Scan for the cell matching the given text and deliver its (X, Y) coordinate at center. 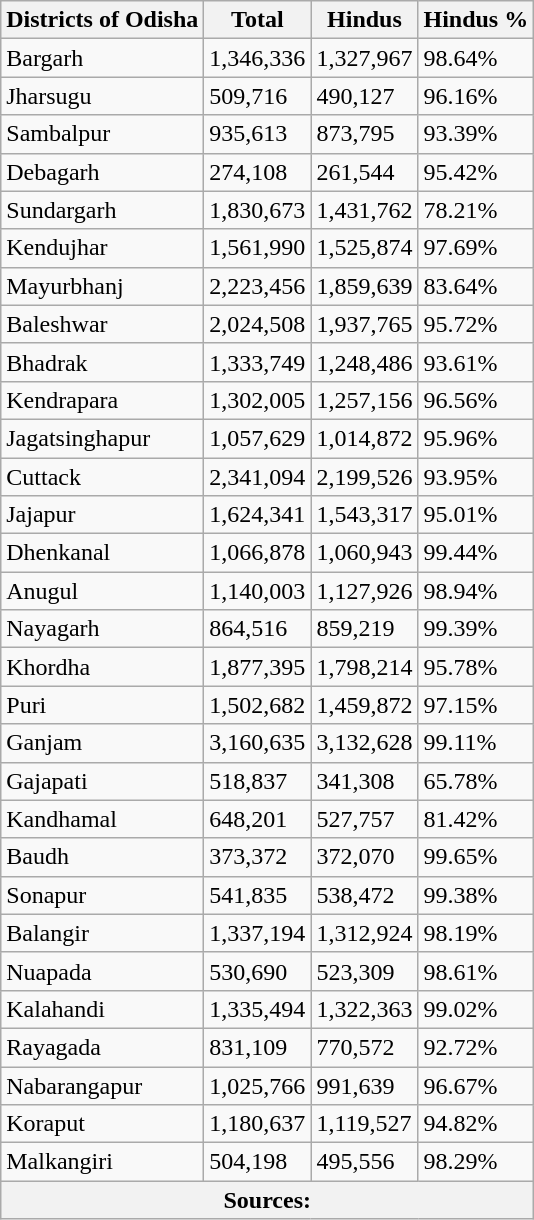
1,322,363 (364, 1009)
1,025,766 (258, 1085)
Jagatsinghapur (102, 438)
98.94% (476, 591)
94.82% (476, 1124)
65.78% (476, 781)
495,556 (364, 1162)
341,308 (364, 781)
504,198 (258, 1162)
78.21% (476, 210)
1,060,943 (364, 553)
935,613 (258, 134)
98.29% (476, 1162)
490,127 (364, 96)
96.16% (476, 96)
Hindus % (476, 20)
1,561,990 (258, 248)
Districts of Odisha (102, 20)
93.61% (476, 362)
96.56% (476, 400)
1,327,967 (364, 58)
2,024,508 (258, 324)
99.02% (476, 1009)
Baleshwar (102, 324)
2,341,094 (258, 477)
Sundargarh (102, 210)
1,346,336 (258, 58)
97.15% (476, 705)
Sambalpur (102, 134)
Anugul (102, 591)
523,309 (364, 971)
93.95% (476, 477)
Total (258, 20)
770,572 (364, 1047)
98.19% (476, 933)
98.64% (476, 58)
3,132,628 (364, 743)
2,223,456 (258, 286)
Sources: (268, 1200)
Jharsugu (102, 96)
530,690 (258, 971)
373,372 (258, 857)
95.42% (476, 172)
1,257,156 (364, 400)
274,108 (258, 172)
1,830,673 (258, 210)
95.01% (476, 515)
98.61% (476, 971)
1,337,194 (258, 933)
1,140,003 (258, 591)
372,070 (364, 857)
Nuapada (102, 971)
Balangir (102, 933)
1,335,494 (258, 1009)
99.65% (476, 857)
Mayurbhanj (102, 286)
93.39% (476, 134)
83.64% (476, 286)
864,516 (258, 629)
509,716 (258, 96)
1,119,527 (364, 1124)
81.42% (476, 819)
Kendujhar (102, 248)
Hindus (364, 20)
518,837 (258, 781)
859,219 (364, 629)
Malkangiri (102, 1162)
Ganjam (102, 743)
538,472 (364, 895)
3,160,635 (258, 743)
527,757 (364, 819)
Sonapur (102, 895)
95.78% (476, 667)
97.69% (476, 248)
99.38% (476, 895)
Gajapati (102, 781)
1,180,637 (258, 1124)
1,014,872 (364, 438)
1,066,878 (258, 553)
99.44% (476, 553)
Dhenkanal (102, 553)
Koraput (102, 1124)
1,057,629 (258, 438)
Jajapur (102, 515)
1,859,639 (364, 286)
2,199,526 (364, 477)
Bargarh (102, 58)
Baudh (102, 857)
1,525,874 (364, 248)
Nabarangapur (102, 1085)
Bhadrak (102, 362)
648,201 (258, 819)
Puri (102, 705)
Kalahandi (102, 1009)
873,795 (364, 134)
99.39% (476, 629)
1,937,765 (364, 324)
95.72% (476, 324)
991,639 (364, 1085)
Kendrapara (102, 400)
1,798,214 (364, 667)
95.96% (476, 438)
261,544 (364, 172)
1,543,317 (364, 515)
1,459,872 (364, 705)
Rayagada (102, 1047)
831,109 (258, 1047)
1,624,341 (258, 515)
Nayagarh (102, 629)
99.11% (476, 743)
1,302,005 (258, 400)
1,502,682 (258, 705)
1,248,486 (364, 362)
1,431,762 (364, 210)
92.72% (476, 1047)
1,877,395 (258, 667)
1,333,749 (258, 362)
Kandhamal (102, 819)
Debagarh (102, 172)
96.67% (476, 1085)
541,835 (258, 895)
Cuttack (102, 477)
1,127,926 (364, 591)
Khordha (102, 667)
1,312,924 (364, 933)
